Scan for the cell matching the given text and deliver its (x, y) coordinate at center. 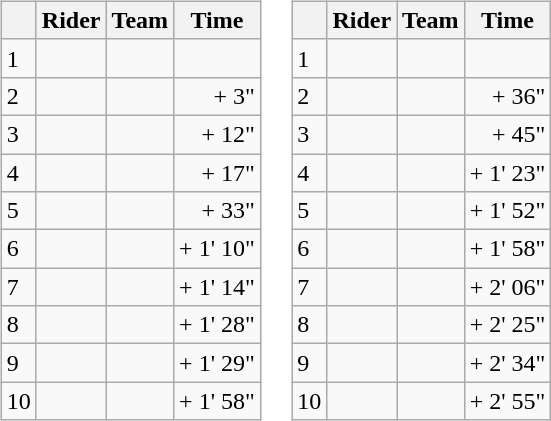
+ 2' 55" (508, 401)
+ 12" (218, 134)
+ 1' 29" (218, 363)
+ 2' 34" (508, 363)
+ 1' 14" (218, 287)
+ 45" (508, 134)
+ 17" (218, 173)
+ 1' 28" (218, 325)
+ 33" (218, 211)
+ 3" (218, 96)
+ 2' 06" (508, 287)
+ 1' 23" (508, 173)
+ 2' 25" (508, 325)
+ 1' 52" (508, 211)
+ 36" (508, 96)
+ 1' 10" (218, 249)
